Output the [X, Y] coordinate of the center of the cell containing the given text.  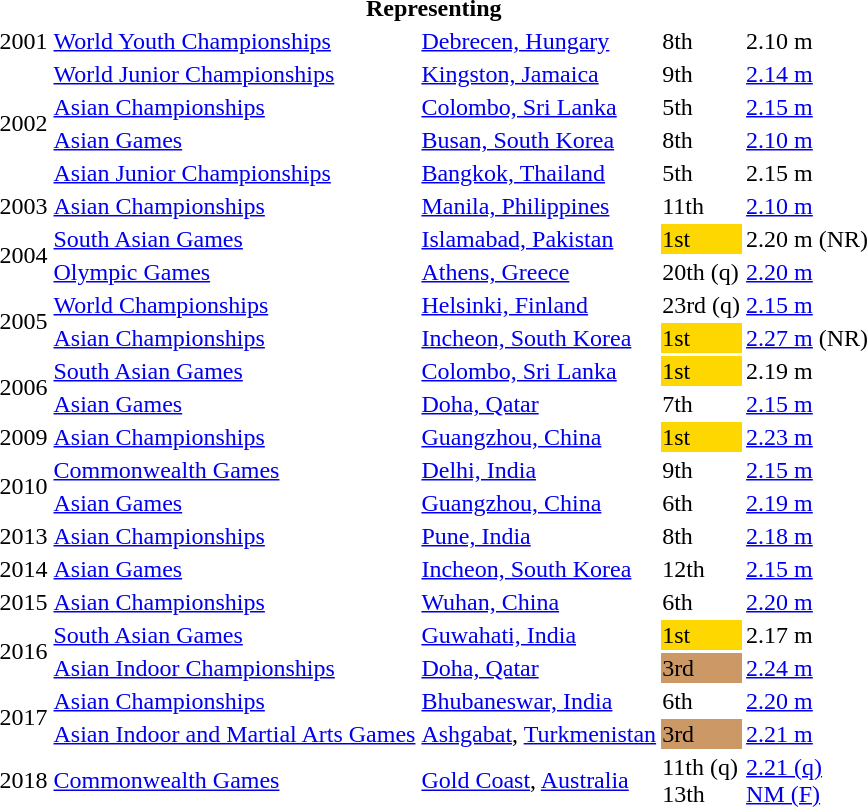
Pune, India [539, 536]
Guwahati, India [539, 635]
12th [702, 569]
7th [702, 404]
Kingston, Jamaica [539, 74]
World Championships [234, 305]
World Junior Championships [234, 74]
Commonwealth Games [234, 470]
Asian Junior Championships [234, 173]
20th (q) [702, 272]
Asian Indoor and Martial Arts Games [234, 734]
Debrecen, Hungary [539, 41]
Bhubaneswar, India [539, 701]
World Youth Championships [234, 41]
Olympic Games [234, 272]
Wuhan, China [539, 602]
Islamabad, Pakistan [539, 239]
Manila, Philippines [539, 206]
23rd (q) [702, 305]
Delhi, India [539, 470]
Helsinki, Finland [539, 305]
Athens, Greece [539, 272]
11th [702, 206]
Asian Indoor Championships [234, 668]
Ashgabat, Turkmenistan [539, 734]
Busan, South Korea [539, 140]
Bangkok, Thailand [539, 173]
